Determine the (X, Y) coordinate at the center of the cell enclosing the given text.  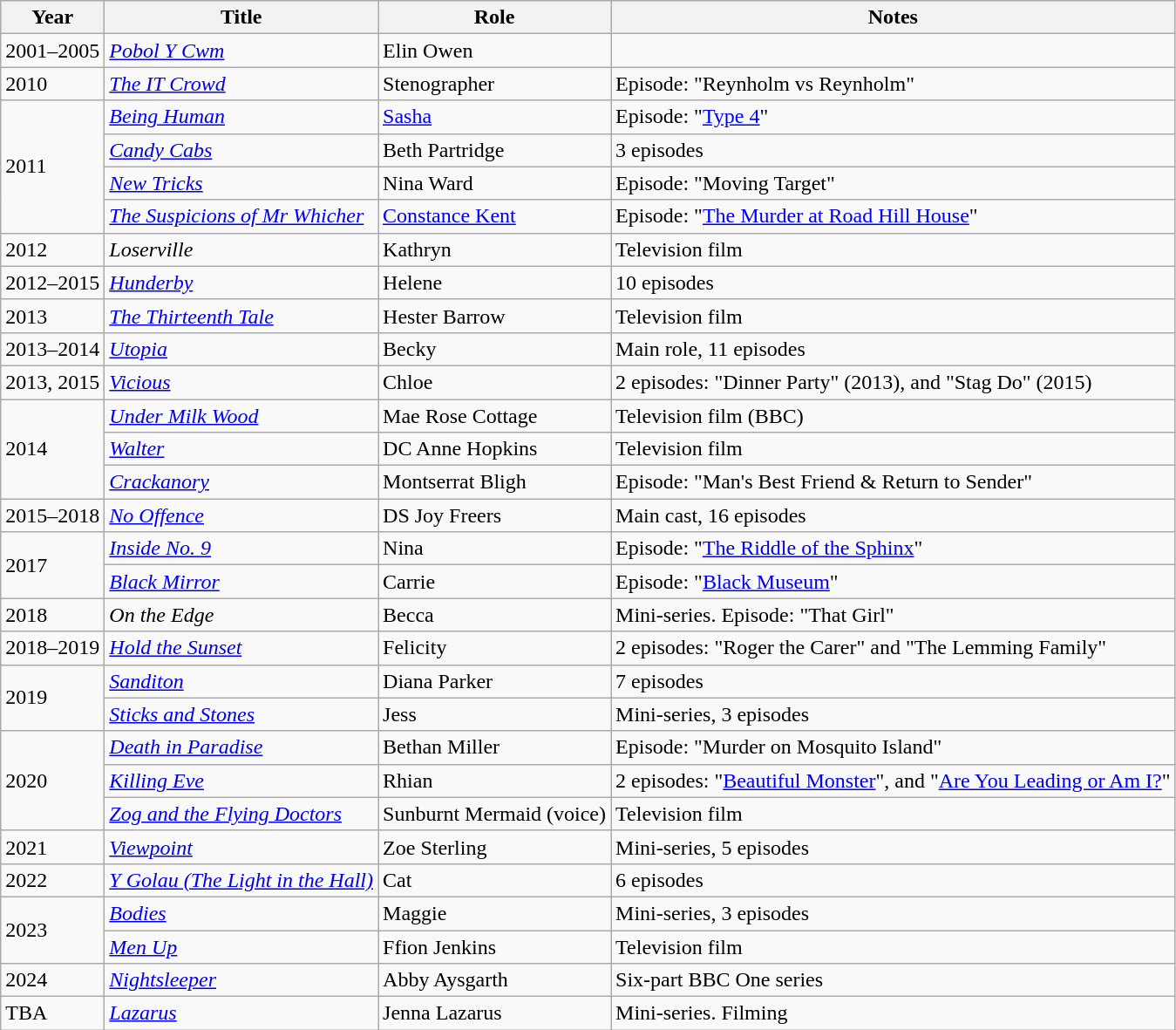
New Tricks (241, 183)
Main role, 11 episodes (894, 349)
Episode: "Reynholm vs Reynholm" (894, 84)
Nina Ward (495, 183)
Killing Eve (241, 781)
Stenographer (495, 84)
2013–2014 (52, 349)
2012 (52, 249)
Mae Rose Cottage (495, 416)
Episode: "Type 4" (894, 117)
Mini-series. Filming (894, 1013)
2011 (52, 167)
Lazarus (241, 1013)
Hester Barrow (495, 316)
2018–2019 (52, 648)
Notes (894, 17)
Sticks and Stones (241, 714)
Diana Parker (495, 681)
10 episodes (894, 283)
Beth Partridge (495, 150)
Jenna Lazarus (495, 1013)
2010 (52, 84)
No Offence (241, 515)
Sasha (495, 117)
2 episodes: "Roger the Carer" and "The Lemming Family" (894, 648)
Maggie (495, 913)
Kathryn (495, 249)
2015–2018 (52, 515)
Main cast, 16 episodes (894, 515)
7 episodes (894, 681)
On the Edge (241, 615)
Y Golau (The Light in the Hall) (241, 880)
Inside No. 9 (241, 549)
2012–2015 (52, 283)
Episode: "The Riddle of the Sphinx" (894, 549)
The Thirteenth Tale (241, 316)
Mini-series, 5 episodes (894, 847)
DS Joy Freers (495, 515)
Hold the Sunset (241, 648)
2014 (52, 449)
Episode: "The Murder at Road Hill House" (894, 216)
Episode: "Murder on Mosquito Island" (894, 747)
2 episodes: "Beautiful Monster", and "Are You Leading or Am I?" (894, 781)
TBA (52, 1013)
Nina (495, 549)
Sunburnt Mermaid (voice) (495, 814)
Sanditon (241, 681)
Constance Kent (495, 216)
Episode: "Moving Target" (894, 183)
Vicious (241, 382)
Men Up (241, 946)
2 episodes: "Dinner Party" (2013), and "Stag Do" (2015) (894, 382)
Death in Paradise (241, 747)
DC Anne Hopkins (495, 449)
Carrie (495, 582)
Loserville (241, 249)
2023 (52, 930)
Pobol Y Cwm (241, 51)
Episode: "Black Museum" (894, 582)
Elin Owen (495, 51)
2013 (52, 316)
2019 (52, 698)
2017 (52, 565)
2022 (52, 880)
Walter (241, 449)
Bodies (241, 913)
The IT Crowd (241, 84)
Under Milk Wood (241, 416)
Ffion Jenkins (495, 946)
Candy Cabs (241, 150)
Zog and the Flying Doctors (241, 814)
2001–2005 (52, 51)
Cat (495, 880)
Becca (495, 615)
Hunderby (241, 283)
Zoe Sterling (495, 847)
Utopia (241, 349)
Montserrat Bligh (495, 482)
Episode: "Man's Best Friend & Return to Sender" (894, 482)
Viewpoint (241, 847)
2021 (52, 847)
Mini-series. Episode: "That Girl" (894, 615)
Bethan Miller (495, 747)
Helene (495, 283)
Crackanory (241, 482)
6 episodes (894, 880)
The Suspicions of Mr Whicher (241, 216)
Six-part BBC One series (894, 980)
3 episodes (894, 150)
2024 (52, 980)
Felicity (495, 648)
Rhian (495, 781)
Television film (BBC) (894, 416)
Black Mirror (241, 582)
Jess (495, 714)
Nightsleeper (241, 980)
2020 (52, 781)
Title (241, 17)
Role (495, 17)
Being Human (241, 117)
2013, 2015 (52, 382)
Chloe (495, 382)
2018 (52, 615)
Abby Aysgarth (495, 980)
Becky (495, 349)
Year (52, 17)
